Output the [X, Y] coordinate of the center of the cell containing the given text.  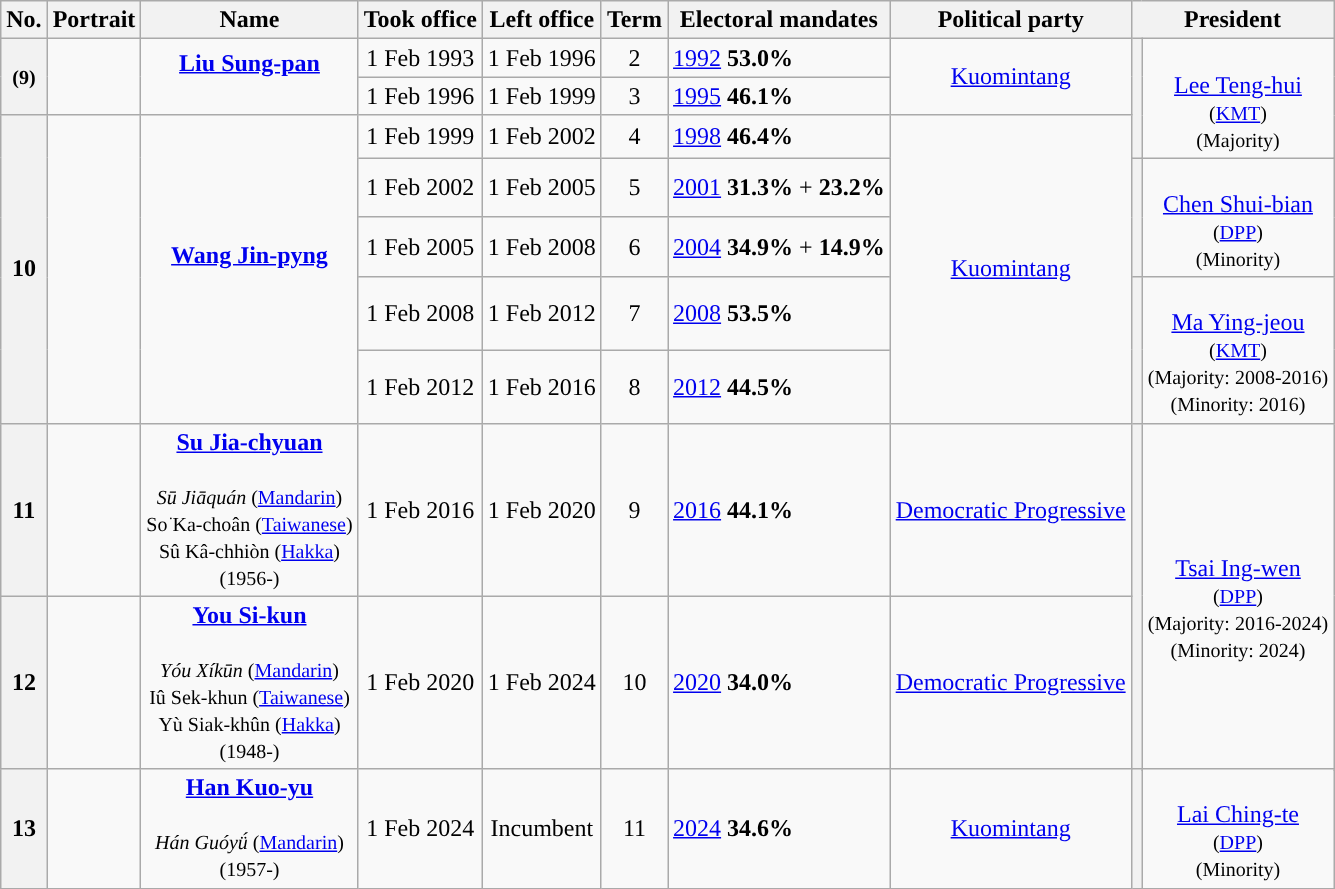
Wang Jin-pyng [250, 269]
2008 53.5% [780, 314]
9 [634, 510]
President [1232, 20]
3 [634, 96]
1992 53.0% [780, 58]
Chen Shui-bian(DPP)(Minority) [1238, 218]
13 [24, 828]
Han Kuo-yuHán Guóyǘ (Mandarin)(1957-) [250, 828]
You Si-kunYóu Xíkūn (Mandarin)Iû Sek-khun (Taiwanese)Yù Siak-khûn (Hakka)(1948-) [250, 682]
2004 34.9% + 14.9% [780, 247]
Ma Ying-jeou(KMT)(Majority: 2008-2016)(Minority: 2016) [1238, 350]
2024 34.6% [780, 828]
Political party [1010, 20]
Left office [542, 20]
Lee Teng-hui(KMT)(Majority) [1238, 98]
Term [634, 20]
2 [634, 58]
Took office [420, 20]
No. [24, 20]
2016 44.1% [780, 510]
Tsai Ing-wen(DPP)(Majority: 2016-2024)(Minority: 2024) [1238, 596]
(9) [24, 77]
2020 34.0% [780, 682]
6 [634, 247]
2012 44.5% [780, 386]
7 [634, 314]
5 [634, 188]
2001 31.3% + 23.2% [780, 188]
1995 46.1% [780, 96]
Portrait [94, 20]
Liu Sung-pan [250, 77]
12 [24, 682]
4 [634, 136]
8 [634, 386]
Su Jia-chyuanSū Jiāquán (Mandarin)So͘ Ka-choân (Taiwanese)Sû Kâ-chhiòn (Hakka)(1956-) [250, 510]
1 Feb 1993 [420, 58]
Electoral mandates [780, 20]
Lai Ching-te(DPP)(Minority) [1238, 828]
1998 46.4% [780, 136]
Name [250, 20]
Incumbent [542, 828]
